Extract the (X, Y) coordinate from the center of the cell holding the provided text.  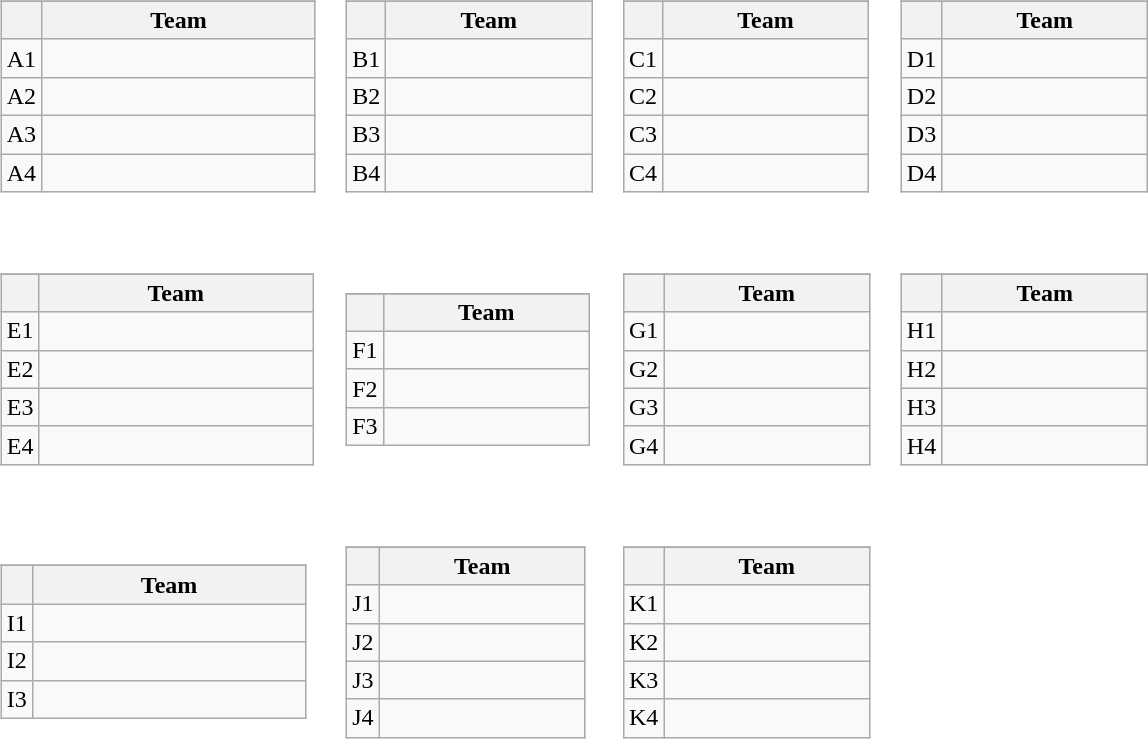
J1 (363, 604)
D3 (921, 134)
E4 (20, 445)
I1 (16, 623)
Team F1 F2 F3 (481, 356)
I2 (16, 661)
G1 (643, 331)
Team G1 G2 G3 G4 (758, 356)
A1 (21, 58)
H2 (921, 369)
E2 (20, 369)
J4 (363, 718)
F2 (365, 388)
H4 (921, 445)
K4 (643, 718)
B3 (366, 134)
C1 (642, 58)
B4 (366, 173)
H1 (921, 331)
D2 (921, 96)
G2 (643, 369)
H3 (921, 407)
A4 (21, 173)
B1 (366, 58)
I3 (16, 699)
E1 (20, 331)
D1 (921, 58)
K1 (643, 604)
E3 (20, 407)
K2 (643, 642)
C4 (642, 173)
J2 (363, 642)
A3 (21, 134)
K3 (643, 680)
F1 (365, 350)
C3 (642, 134)
G3 (643, 407)
G4 (643, 445)
F3 (365, 426)
A2 (21, 96)
B2 (366, 96)
J3 (363, 680)
D4 (921, 173)
C2 (642, 96)
